Detect which cell encompasses the target text, then output its (X, Y) center coordinate. 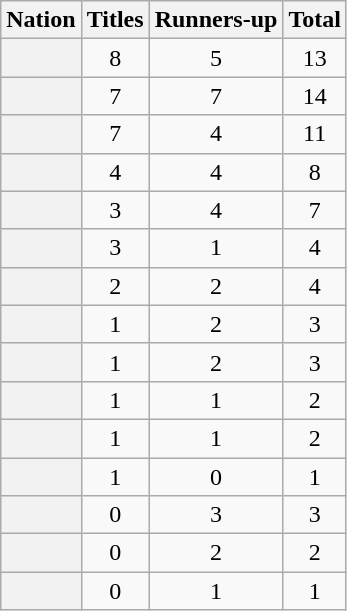
Total (315, 20)
Runners-up (216, 20)
13 (315, 58)
11 (315, 134)
14 (315, 96)
Nation (41, 20)
5 (216, 58)
Titles (115, 20)
